Determine the (x, y) coordinate at the center of the cell enclosing the given text.  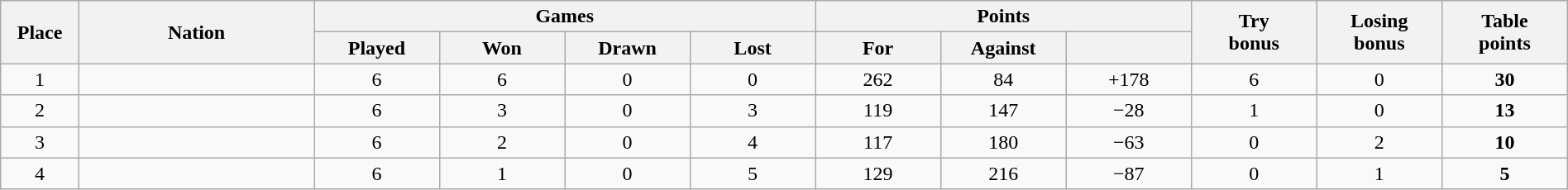
Games (565, 17)
Against (1003, 48)
Losingbonus (1379, 32)
216 (1003, 173)
84 (1003, 79)
−63 (1129, 142)
Drawn (628, 48)
147 (1003, 111)
Tablepoints (1505, 32)
Trybonus (1254, 32)
117 (878, 142)
For (878, 48)
10 (1505, 142)
Points (1004, 17)
262 (878, 79)
129 (878, 173)
Place (40, 32)
180 (1003, 142)
Lost (753, 48)
Nation (196, 32)
−87 (1129, 173)
119 (878, 111)
13 (1505, 111)
Played (377, 48)
−28 (1129, 111)
Won (502, 48)
+178 (1129, 79)
30 (1505, 79)
